Detect which cell encompasses the target text, then output its (x, y) center coordinate. 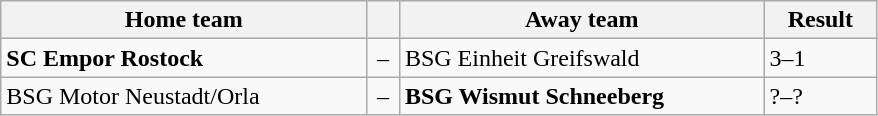
3–1 (820, 58)
SC Empor Rostock (184, 58)
Away team (582, 20)
?–? (820, 96)
Home team (184, 20)
BSG Wismut Schneeberg (582, 96)
Result (820, 20)
BSG Motor Neustadt/Orla (184, 96)
BSG Einheit Greifswald (582, 58)
